Detect which cell encompasses the target text, then output its (x, y) center coordinate. 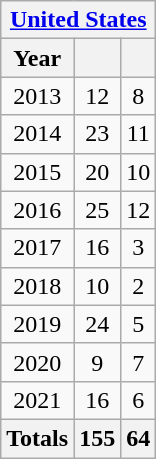
24 (98, 324)
6 (138, 400)
9 (98, 362)
3 (138, 248)
2015 (38, 172)
2016 (38, 210)
Year (38, 58)
5 (138, 324)
8 (138, 96)
23 (98, 134)
20 (98, 172)
2013 (38, 96)
Totals (38, 438)
2017 (38, 248)
United States (78, 20)
2014 (38, 134)
64 (138, 438)
2019 (38, 324)
155 (98, 438)
2 (138, 286)
2020 (38, 362)
7 (138, 362)
25 (98, 210)
11 (138, 134)
2021 (38, 400)
2018 (38, 286)
